For the text-containing cell, return its midpoint in (X, Y) coordinate format. 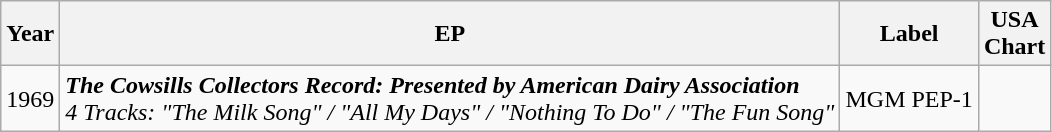
Label (909, 34)
The Cowsills Collectors Record: Presented by American Dairy Association4 Tracks: "The Milk Song" / "All My Days" / "Nothing To Do" / "The Fun Song" (450, 98)
MGM PEP-1 (909, 98)
1969 (30, 98)
EP (450, 34)
Year (30, 34)
USAChart (1014, 34)
